For the text-containing cell, return its midpoint in [X, Y] coordinate format. 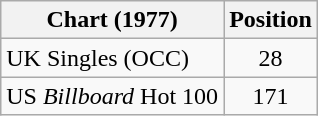
28 [271, 58]
171 [271, 96]
Position [271, 20]
US Billboard Hot 100 [112, 96]
Chart (1977) [112, 20]
UK Singles (OCC) [112, 58]
